Capture the cell that displays the provided text and extract its (X, Y) central coordinate. 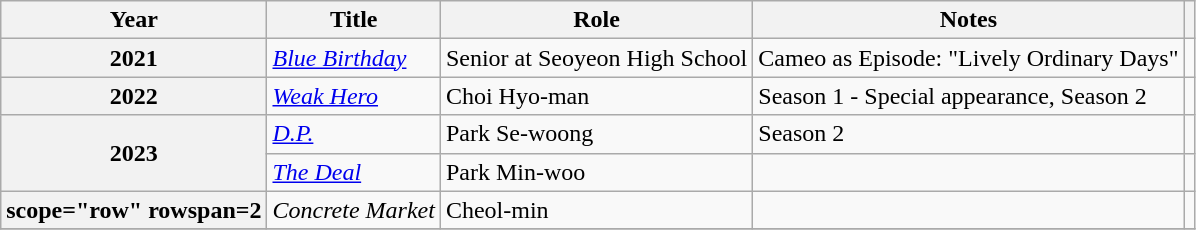
D.P. (354, 134)
scope="row" rowspan=2 (134, 210)
Cheol-min (596, 210)
2022 (134, 96)
Title (354, 20)
Season 2 (968, 134)
Park Min-woo (596, 172)
Role (596, 20)
Senior at Seoyeon High School (596, 58)
Weak Hero (354, 96)
Concrete Market (354, 210)
Season 1 - Special appearance, Season 2 (968, 96)
2023 (134, 153)
Park Se-woong (596, 134)
Year (134, 20)
2021 (134, 58)
Cameo as Episode: "Lively Ordinary Days" (968, 58)
Blue Birthday (354, 58)
Notes (968, 20)
The Deal (354, 172)
Choi Hyo-man (596, 96)
